Provide the [x, y] coordinate of the cell's center where the given text is located.  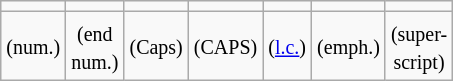
(end num.) [95, 46]
(num.) [34, 46]
(emph.) [349, 46]
(CAPS) [225, 46]
(l.c.) [288, 46]
(Caps) [156, 46]
(super-script) [418, 46]
